For the text-containing cell, return its midpoint in (X, Y) coordinate format. 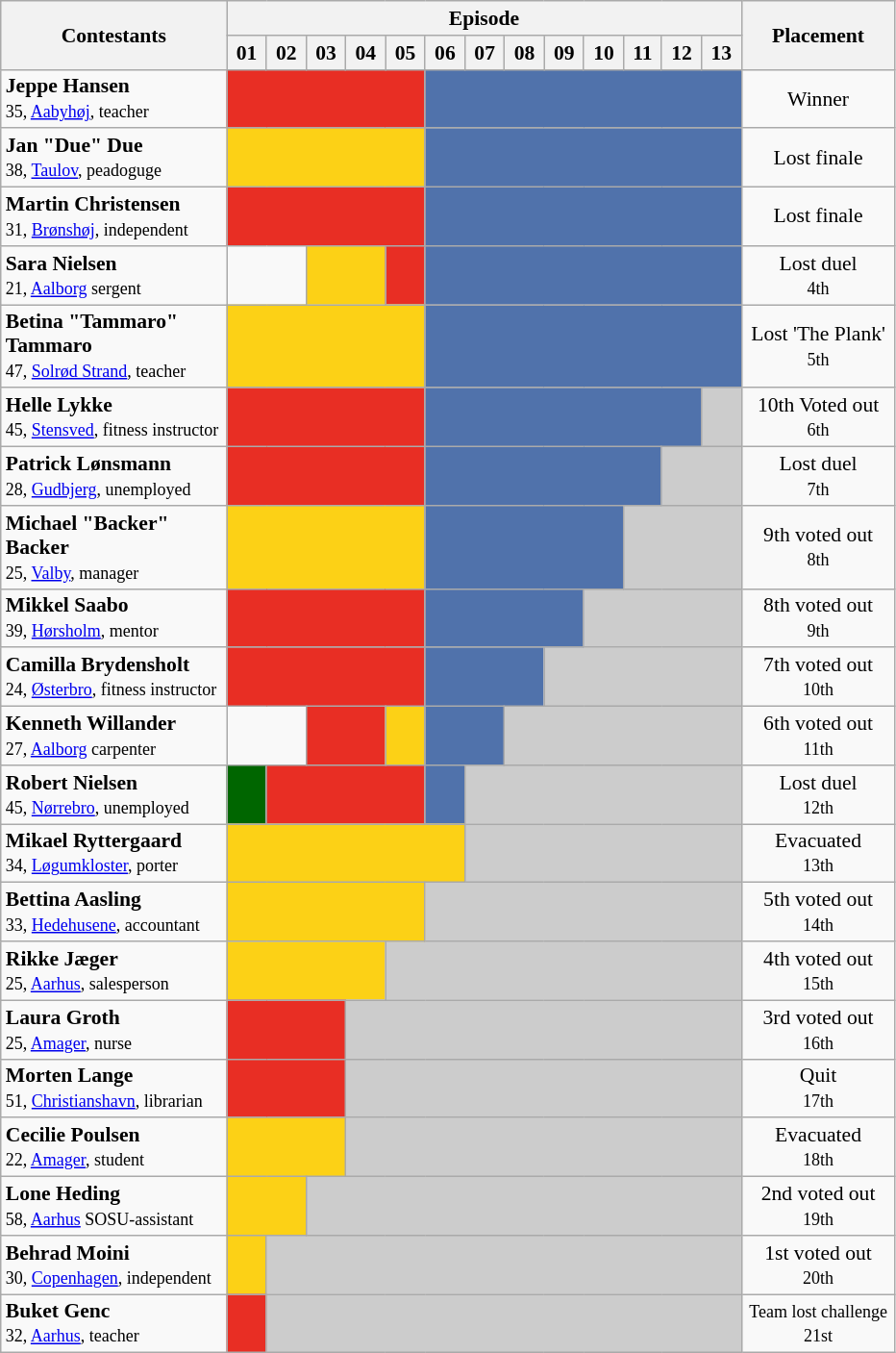
08 (525, 53)
Evacuated13th (818, 854)
Lost 'The Plank'5th (818, 346)
03 (325, 53)
11 (643, 53)
07 (485, 53)
06 (444, 53)
Mikael Ryttergaard34, Løgumkloster, porter (113, 854)
Laura Groth25, Amager, nurse (113, 1029)
6th voted out11th (818, 737)
Camilla Brydensholt24, Østerbro, fitness instructor (113, 677)
04 (365, 53)
3rd voted out16th (818, 1029)
01 (246, 53)
05 (406, 53)
Robert Nielsen45, Nørrebro, unemployed (113, 794)
Martin Christensen31, Brønshøj, independent (113, 217)
Behrad Moini30, Copenhagen, independent (113, 1265)
7th voted out10th (818, 677)
Quit17th (818, 1089)
Lone Heding58, Aarhus SOSU-assistant (113, 1206)
Bettina Aasling33, Hedehusene, accountant (113, 912)
10 (604, 53)
Evacuated18th (818, 1148)
4th voted out15th (818, 971)
Kenneth Willander27, Aalborg carpenter (113, 737)
Lost duel4th (818, 275)
13 (721, 53)
Episode (485, 18)
Betina "Tammaro" Tammaro47, Solrød Strand, teacher (113, 346)
Helle Lykke45, Stensved, fitness instructor (113, 417)
1st voted out20th (818, 1265)
Michael "Backer" Backer25, Valby, manager (113, 548)
Cecilie Poulsen22, Amager, student (113, 1148)
Rikke Jæger25, Aarhus, salesperson (113, 971)
Jan "Due" Due38, Taulov, peadoguge (113, 158)
Morten Lange51, Christianshavn, librarian (113, 1089)
5th voted out14th (818, 912)
Lost duel7th (818, 477)
02 (286, 53)
Winner (818, 98)
8th voted out9th (818, 617)
Buket Genc32, Aarhus, teacher (113, 1323)
Team lost challenge21st (818, 1323)
Sara Nielsen21, Aalborg sergent (113, 275)
2nd voted out19th (818, 1206)
Mikkel Saabo39, Hørsholm, mentor (113, 617)
Patrick Lønsmann28, Gudbjerg, unemployed (113, 477)
09 (563, 53)
10th Voted out6th (818, 417)
Placement (818, 35)
Contestants (113, 35)
Lost duel12th (818, 794)
9th voted out8th (818, 548)
12 (681, 53)
Jeppe Hansen35, Aabyhøj, teacher (113, 98)
